From the cell containing the given text, extract its center point as (X, Y) coordinate. 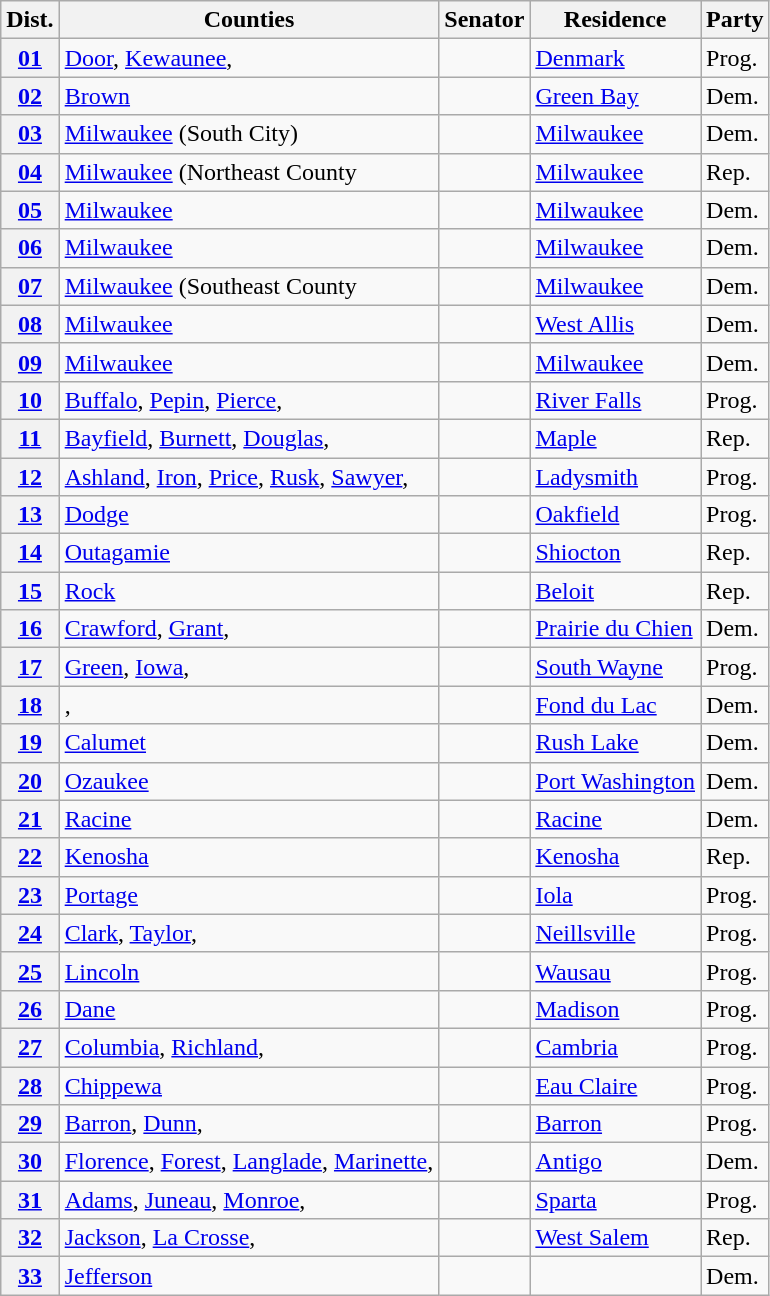
Ozaukee (249, 781)
Outagamie (249, 553)
Counties (249, 20)
Green Bay (616, 96)
13 (30, 515)
20 (30, 781)
32 (30, 1238)
16 (30, 629)
29 (30, 1124)
, (249, 705)
Clark, Taylor, (249, 933)
23 (30, 895)
Party (735, 20)
Barron, Dunn, (249, 1124)
Oakfield (616, 515)
Wausau (616, 971)
Madison (616, 1009)
27 (30, 1047)
Cambria (616, 1047)
05 (30, 210)
Milwaukee (Northeast County (249, 172)
West Salem (616, 1238)
09 (30, 362)
Prairie du Chien (616, 629)
25 (30, 971)
14 (30, 553)
Milwaukee (Southeast County (249, 286)
Chippewa (249, 1085)
Portage (249, 895)
Beloit (616, 591)
River Falls (616, 400)
30 (30, 1162)
Milwaukee (South City) (249, 134)
Residence (616, 20)
07 (30, 286)
28 (30, 1085)
06 (30, 248)
Jefferson (249, 1276)
South Wayne (616, 667)
17 (30, 667)
21 (30, 819)
19 (30, 743)
02 (30, 96)
26 (30, 1009)
15 (30, 591)
Lincoln (249, 971)
04 (30, 172)
Buffalo, Pepin, Pierce, (249, 400)
12 (30, 477)
Adams, Juneau, Monroe, (249, 1200)
Maple (616, 438)
Ashland, Iron, Price, Rusk, Sawyer, (249, 477)
Dodge (249, 515)
24 (30, 933)
Sparta (616, 1200)
Green, Iowa, (249, 667)
Barron (616, 1124)
West Allis (616, 324)
31 (30, 1200)
Senator (484, 20)
Shiocton (616, 553)
33 (30, 1276)
08 (30, 324)
Dane (249, 1009)
01 (30, 58)
Antigo (616, 1162)
Eau Claire (616, 1085)
Denmark (616, 58)
22 (30, 857)
Bayfield, Burnett, Douglas, (249, 438)
Rush Lake (616, 743)
Door, Kewaunee, (249, 58)
10 (30, 400)
Rock (249, 591)
11 (30, 438)
Crawford, Grant, (249, 629)
Iola (616, 895)
Florence, Forest, Langlade, Marinette, (249, 1162)
Calumet (249, 743)
Fond du Lac (616, 705)
Neillsville (616, 933)
Columbia, Richland, (249, 1047)
18 (30, 705)
Port Washington (616, 781)
Brown (249, 96)
03 (30, 134)
Ladysmith (616, 477)
Jackson, La Crosse, (249, 1238)
Dist. (30, 20)
